For the text-containing cell, return its midpoint in [X, Y] coordinate format. 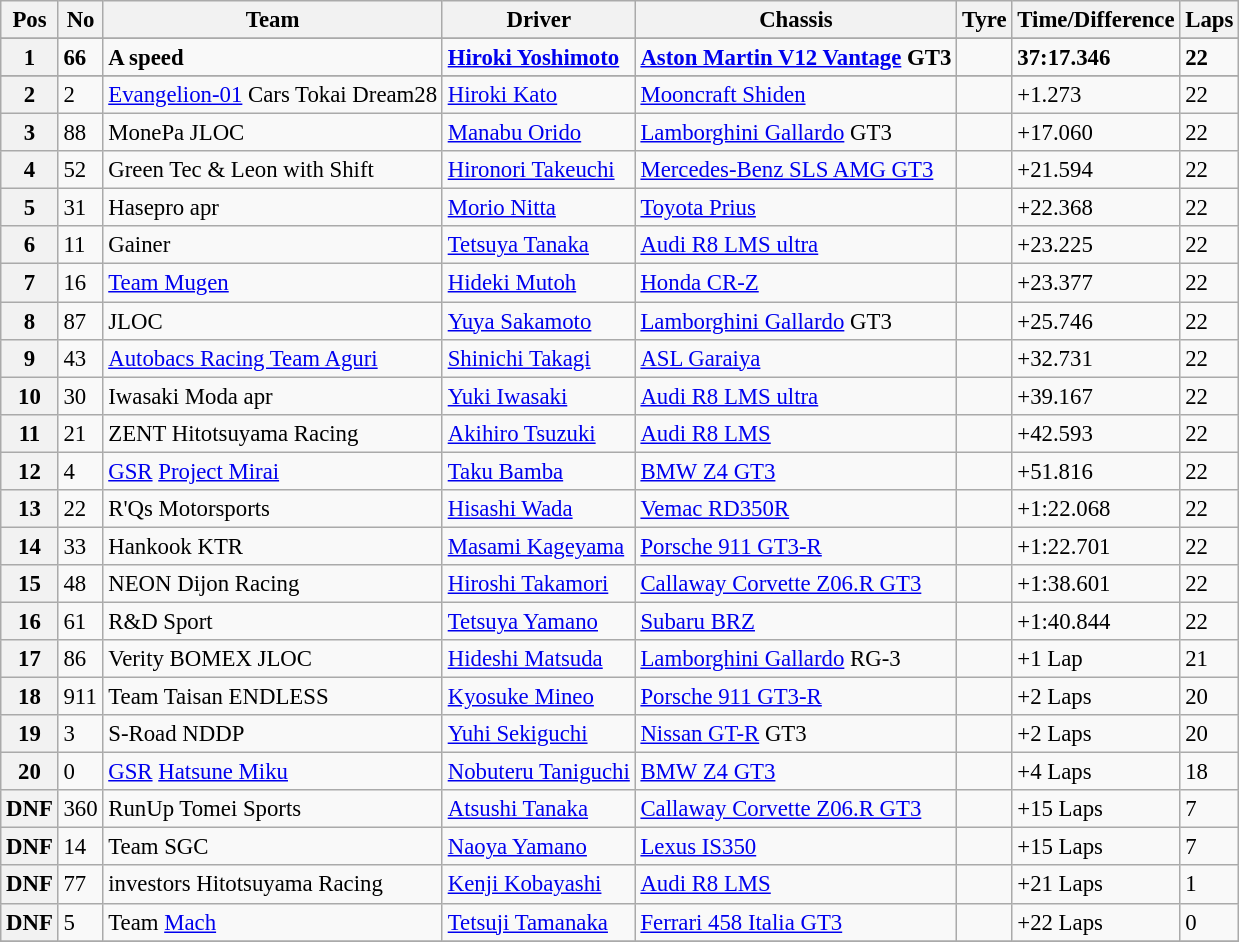
Verity BOMEX JLOC [272, 659]
13 [30, 509]
A speed [272, 58]
Aston Martin V12 Vantage GT3 [796, 58]
RunUp Tomei Sports [272, 809]
Gainer [272, 245]
Laps [1210, 20]
S-Road NDDP [272, 734]
10 [30, 396]
Hiroki Yoshimoto [538, 58]
Naoya Yamano [538, 847]
Lexus IS350 [796, 847]
Evangelion-01 Cars Tokai Dream28 [272, 95]
88 [80, 133]
Toyota Prius [796, 208]
66 [80, 58]
Tetsuya Tanaka [538, 245]
86 [80, 659]
360 [80, 809]
Mercedes-Benz SLS AMG GT3 [796, 170]
Tetsuya Yamano [538, 621]
GSR Hatsune Miku [272, 772]
6 [30, 245]
Vemac RD350R [796, 509]
Akihiro Tsuzuki [538, 433]
Ferrari 458 Italia GT3 [796, 922]
Team Mugen [272, 283]
48 [80, 584]
Subaru BRZ [796, 621]
Team Mach [272, 922]
43 [80, 358]
Yuya Sakamoto [538, 321]
Nobuteru Taniguchi [538, 772]
Hiroki Kato [538, 95]
Kenji Kobayashi [538, 885]
Lamborghini Gallardo RG-3 [796, 659]
Team [272, 20]
Atsushi Tanaka [538, 809]
Hideshi Matsuda [538, 659]
+32.731 [1096, 358]
+4 Laps [1096, 772]
Manabu Orido [538, 133]
R&D Sport [272, 621]
Morio Nitta [538, 208]
Nissan GT-R GT3 [796, 734]
+25.746 [1096, 321]
Team Taisan ENDLESS [272, 697]
37:17.346 [1096, 58]
Shinichi Takagi [538, 358]
investors Hitotsuyama Racing [272, 885]
9 [30, 358]
Mooncraft Shiden [796, 95]
+1:22.068 [1096, 509]
61 [80, 621]
33 [80, 546]
Green Tec & Leon with Shift [272, 170]
+22 Laps [1096, 922]
911 [80, 697]
Hideki Mutoh [538, 283]
Masami Kageyama [538, 546]
Team SGC [272, 847]
Honda CR-Z [796, 283]
+17.060 [1096, 133]
ZENT Hitotsuyama Racing [272, 433]
19 [30, 734]
Driver [538, 20]
12 [30, 471]
52 [80, 170]
Yuki Iwasaki [538, 396]
NEON Dijon Racing [272, 584]
Hisashi Wada [538, 509]
Autobacs Racing Team Aguri [272, 358]
Yuhi Sekiguchi [538, 734]
Iwasaki Moda apr [272, 396]
+1 Lap [1096, 659]
Tetsuji Tamanaka [538, 922]
Tyre [984, 20]
30 [80, 396]
R'Qs Motorsports [272, 509]
JLOC [272, 321]
+1:40.844 [1096, 621]
Kyosuke Mineo [538, 697]
No [80, 20]
+1:22.701 [1096, 546]
Pos [30, 20]
Hankook KTR [272, 546]
ASL Garaiya [796, 358]
Chassis [796, 20]
15 [30, 584]
Hiroshi Takamori [538, 584]
+1:38.601 [1096, 584]
+51.816 [1096, 471]
17 [30, 659]
Time/Difference [1096, 20]
8 [30, 321]
+22.368 [1096, 208]
GSR Project Mirai [272, 471]
+21 Laps [1096, 885]
87 [80, 321]
+23.377 [1096, 283]
31 [80, 208]
MonePa JLOC [272, 133]
+39.167 [1096, 396]
+42.593 [1096, 433]
Hasepro apr [272, 208]
+23.225 [1096, 245]
+21.594 [1096, 170]
Hironori Takeuchi [538, 170]
77 [80, 885]
+1.273 [1096, 95]
Taku Bamba [538, 471]
